Pinpoint the cell where the given text exists, returning its (x, y) midpoint coordinate. 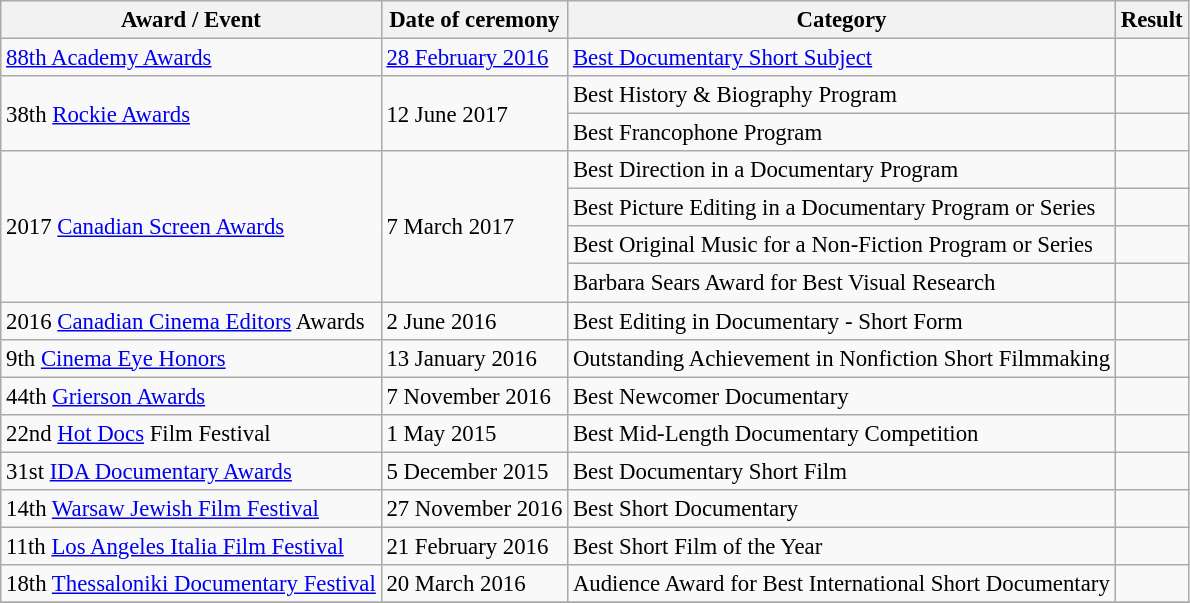
Date of ceremony (474, 20)
Best Francophone Program (842, 133)
28 February 2016 (474, 58)
7 March 2017 (474, 226)
9th Cinema Eye Honors (191, 358)
2017 Canadian Screen Awards (191, 226)
Audience Award for Best International Short Documentary (842, 584)
2016 Canadian Cinema Editors Awards (191, 321)
2 June 2016 (474, 321)
7 November 2016 (474, 396)
44th Grierson Awards (191, 396)
1 May 2015 (474, 433)
Best Direction in a Documentary Program (842, 170)
21 February 2016 (474, 546)
Best Short Documentary (842, 509)
13 January 2016 (474, 358)
14th Warsaw Jewish Film Festival (191, 509)
Best Documentary Short Film (842, 471)
Best Picture Editing in a Documentary Program or Series (842, 208)
Category (842, 20)
22nd Hot Docs Film Festival (191, 433)
Best History & Biography Program (842, 95)
Best Editing in Documentary - Short Form (842, 321)
12 June 2017 (474, 114)
20 March 2016 (474, 584)
Best Documentary Short Subject (842, 58)
Result (1152, 20)
Best Short Film of the Year (842, 546)
27 November 2016 (474, 509)
88th Academy Awards (191, 58)
11th Los Angeles Italia Film Festival (191, 546)
Best Mid-Length Documentary Competition (842, 433)
31st IDA Documentary Awards (191, 471)
18th Thessaloniki Documentary Festival (191, 584)
Best Newcomer Documentary (842, 396)
Best Original Music for a Non-Fiction Program or Series (842, 245)
38th Rockie Awards (191, 114)
Outstanding Achievement in Nonfiction Short Filmmaking (842, 358)
5 December 2015 (474, 471)
Barbara Sears Award for Best Visual Research (842, 283)
Award / Event (191, 20)
